Identify which cell holds the provided text, then report its [X, Y] central coordinate. 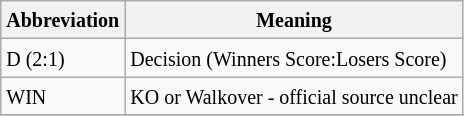
D (2:1) [63, 58]
Meaning [294, 20]
Abbreviation [63, 20]
KO or Walkover - official source unclear [294, 96]
WIN [63, 96]
Decision (Winners Score:Losers Score) [294, 58]
